For the text-containing cell, return its midpoint in [x, y] coordinate format. 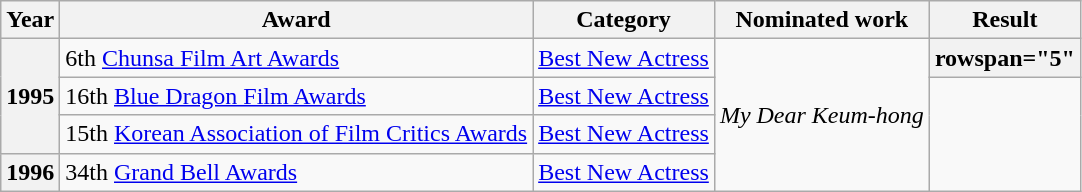
1995 [30, 96]
15th Korean Association of Film Critics Awards [296, 134]
Nominated work [822, 20]
rowspan="5" [1004, 58]
Result [1004, 20]
1996 [30, 172]
16th Blue Dragon Film Awards [296, 96]
6th Chunsa Film Art Awards [296, 58]
My Dear Keum-hong [822, 115]
Award [296, 20]
Category [624, 20]
Year [30, 20]
34th Grand Bell Awards [296, 172]
